Provide the (X, Y) coordinate of the cell's center where the given text is located.  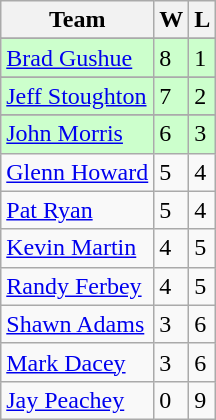
8 (172, 58)
Mark Dacey (78, 362)
0 (172, 400)
Pat Ryan (78, 210)
9 (202, 400)
2 (202, 96)
Kevin Martin (78, 248)
John Morris (78, 134)
Shawn Adams (78, 324)
Randy Ferbey (78, 286)
Jeff Stoughton (78, 96)
1 (202, 58)
Glenn Howard (78, 172)
L (202, 20)
Brad Gushue (78, 58)
Team (78, 20)
Jay Peachey (78, 400)
W (172, 20)
7 (172, 96)
